Locate the cell with the specified text and output its [X, Y] center coordinate. 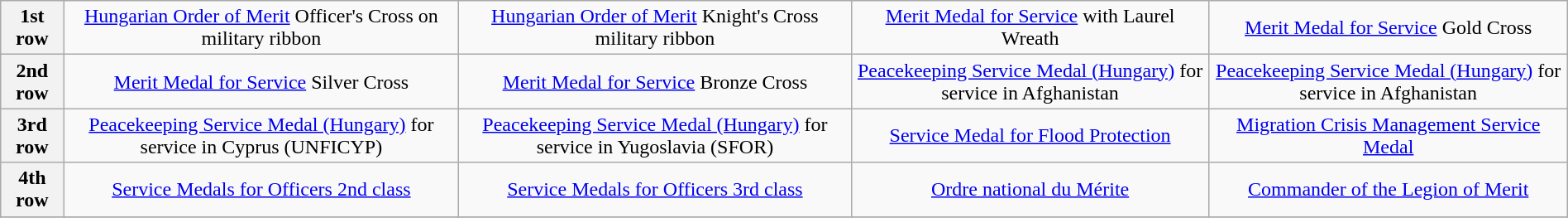
4th row [32, 189]
Hungarian Order of Merit Officer's Cross on military ribbon [261, 28]
Merit Medal for Service Bronze Cross [655, 81]
Service Medal for Flood Protection [1030, 136]
3rd row [32, 136]
Merit Medal for Service Silver Cross [261, 81]
Service Medals for Officers 2nd class [261, 189]
Merit Medal for Service Gold Cross [1388, 28]
Hungarian Order of Merit Knight's Cross military ribbon [655, 28]
1st row [32, 28]
Ordre national du Mérite [1030, 189]
Service Medals for Officers 3rd class [655, 189]
Commander of the Legion of Merit [1388, 189]
Migration Crisis Management Service Medal [1388, 136]
Merit Medal for Service with Laurel Wreath [1030, 28]
2nd row [32, 81]
Peacekeeping Service Medal (Hungary) for service in Yugoslavia (SFOR) [655, 136]
Peacekeeping Service Medal (Hungary) for service in Cyprus (UNFICYP) [261, 136]
